Detect which cell encompasses the target text, then output its [x, y] center coordinate. 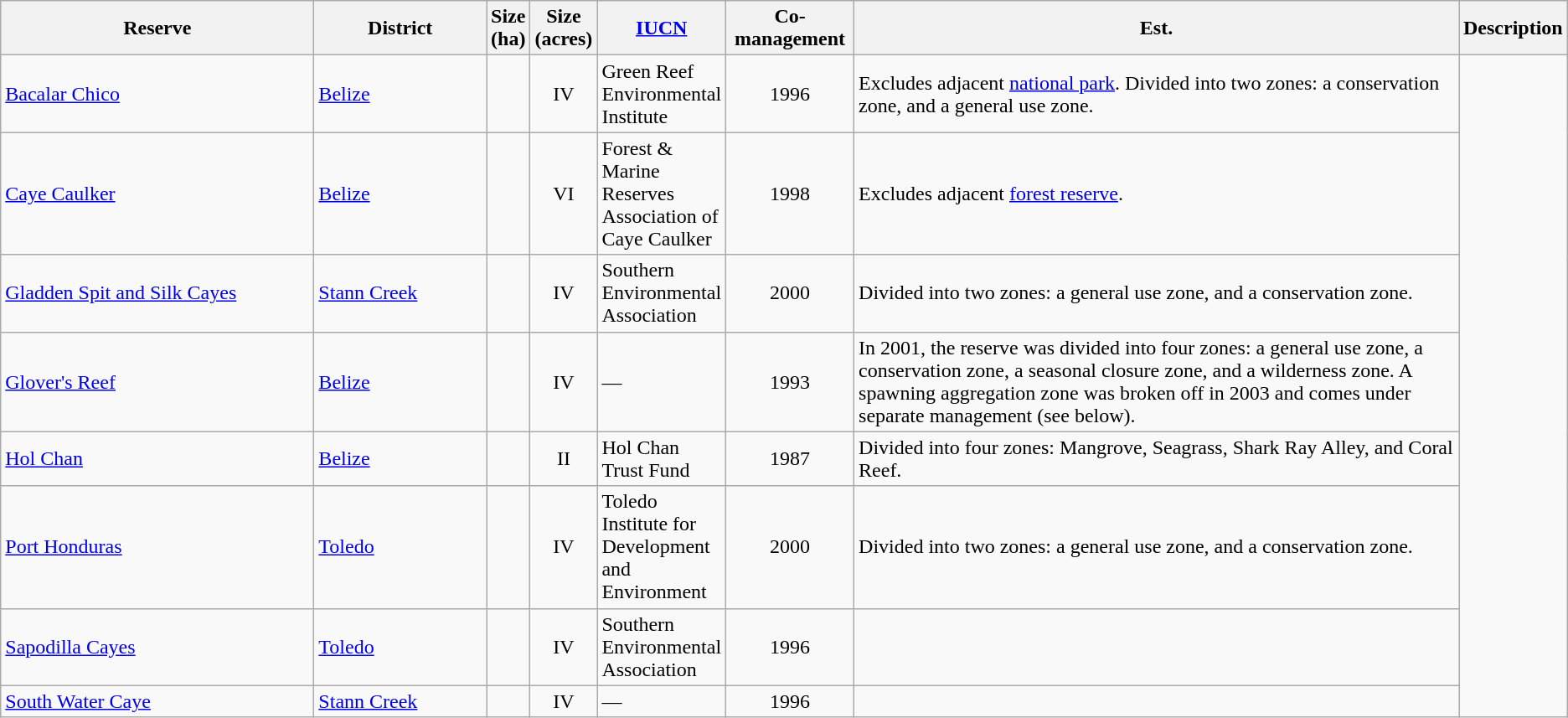
Size(acres) [564, 28]
South Water Caye [157, 701]
1987 [791, 459]
Sapodilla Cayes [157, 647]
Forest & Marine Reserves Association of Caye Caulker [662, 194]
Excludes adjacent national park. Divided into two zones: a conservation zone, and a general use zone. [1157, 94]
District [400, 28]
Toledo Institute for Development and Environment [662, 547]
Gladden Spit and Silk Cayes [157, 293]
Glover's Reef [157, 382]
1998 [791, 194]
1993 [791, 382]
IUCN [662, 28]
Divided into four zones: Mangrove, Seagrass, Shark Ray Alley, and Coral Reef. [1157, 459]
Bacalar Chico [157, 94]
Port Honduras [157, 547]
Est. [1157, 28]
VI [564, 194]
Caye Caulker [157, 194]
Size(ha) [508, 28]
Hol Chan Trust Fund [662, 459]
Reserve [157, 28]
Green Reef Environmental Institute [662, 94]
II [564, 459]
Excludes adjacent forest reserve. [1157, 194]
Co-management [791, 28]
Hol Chan [157, 459]
Description [1514, 28]
